Find where the given text appears and provide that cell's center as [X, Y] coordinate. 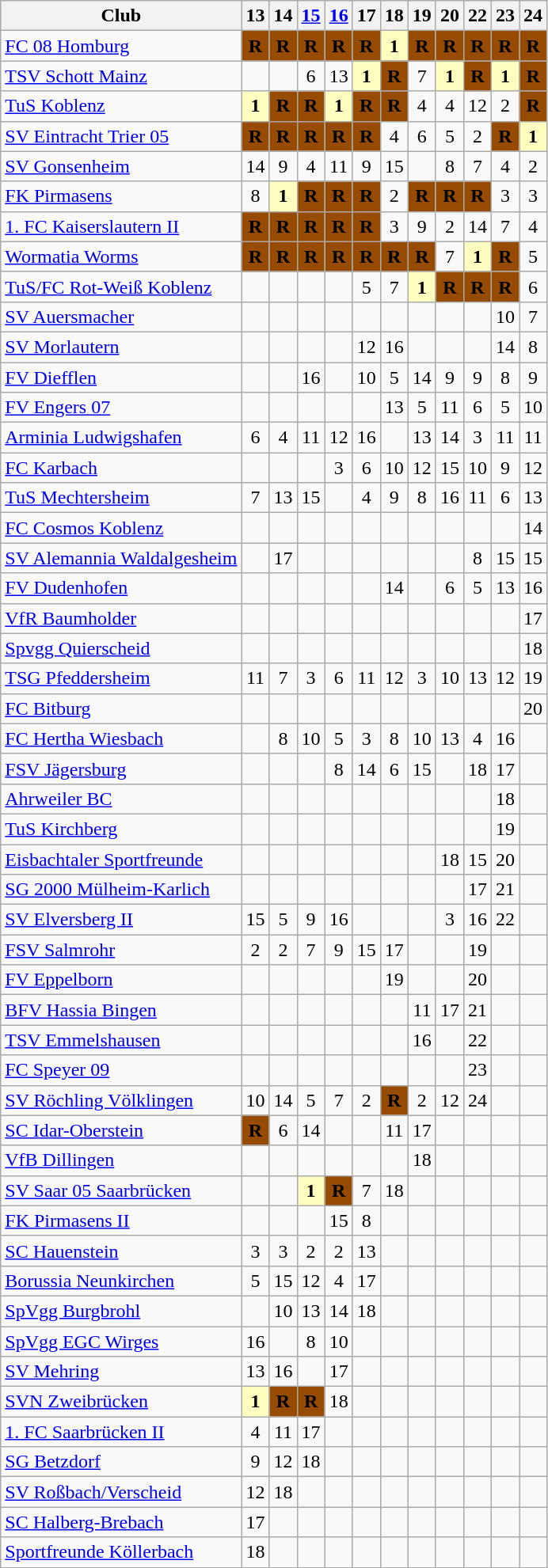
SV Alemannia Waldalgesheim [121, 558]
SV Elversberg II [121, 920]
SV Saar 05 Saarbrücken [121, 1190]
SV Mehring [121, 1372]
FK Pirmasens [121, 196]
SpVgg Burgbrohl [121, 1311]
Borussia Neunkirchen [121, 1281]
SV Roßbach/Verscheid [121, 1492]
SV Eintracht Trier 05 [121, 136]
FC Cosmos Koblenz [121, 528]
Ahrweiler BC [121, 799]
SV Gonsenheim [121, 166]
TSV Schott Mainz [121, 76]
Club [121, 16]
Sportfreunde Köllerbach [121, 1552]
SG 2000 Mülheim-Karlich [121, 890]
TuS/FC Rot-Weiß Koblenz [121, 287]
TuS Mechtersheim [121, 498]
Eisbachtaler Sportfreunde [121, 859]
Wormatia Worms [121, 256]
TuS Koblenz [121, 106]
1. FC Saarbrücken II [121, 1432]
Spvgg Quierscheid [121, 648]
TuS Kirchberg [121, 829]
SV Röchling Völklingen [121, 1100]
SC Halberg-Brebach [121, 1522]
FSV Jägersburg [121, 769]
SVN Zweibrücken [121, 1402]
SpVgg EGC Wirges [121, 1342]
SG Betzdorf [121, 1462]
FK Pirmasens II [121, 1221]
FV Engers 07 [121, 408]
SC Idar-Oberstein [121, 1130]
SV Morlautern [121, 347]
FV Eppelborn [121, 980]
VfR Baumholder [121, 618]
FC Hertha Wiesbach [121, 738]
Arminia Ludwigshafen [121, 438]
BFV Hassia Bingen [121, 1010]
TSV Emmelshausen [121, 1040]
SV Auersmacher [121, 317]
1. FC Kaiserslautern II [121, 226]
FSV Salmrohr [121, 950]
FC 08 Homburg [121, 46]
FV Dudenhofen [121, 588]
FC Bitburg [121, 708]
VfB Dillingen [121, 1160]
TSG Pfeddersheim [121, 678]
FV Diefflen [121, 378]
SC Hauenstein [121, 1251]
FC Karbach [121, 468]
FC Speyer 09 [121, 1070]
